Output the [X, Y] coordinate of the center of the cell containing the given text.  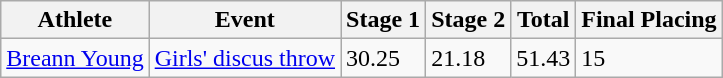
Breann Young [75, 58]
15 [649, 58]
Athlete [75, 20]
21.18 [468, 58]
30.25 [384, 58]
51.43 [544, 58]
Total [544, 20]
Final Placing [649, 20]
Girls' discus throw [244, 58]
Stage 1 [384, 20]
Event [244, 20]
Stage 2 [468, 20]
